For the text-containing cell, return its midpoint in (X, Y) coordinate format. 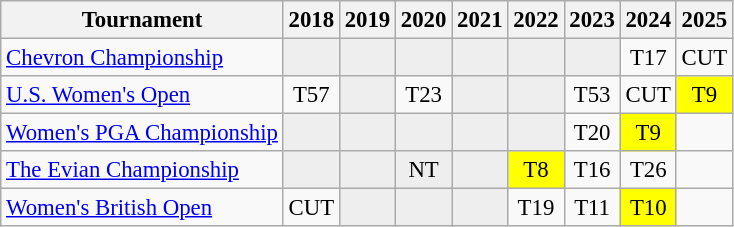
U.S. Women's Open (142, 95)
2020 (424, 20)
2018 (311, 20)
T17 (648, 58)
T53 (592, 95)
T20 (592, 133)
T19 (536, 208)
Chevron Championship (142, 58)
Women's British Open (142, 208)
T57 (311, 95)
T26 (648, 170)
NT (424, 170)
2023 (592, 20)
Tournament (142, 20)
T11 (592, 208)
Women's PGA Championship (142, 133)
2022 (536, 20)
T8 (536, 170)
2024 (648, 20)
2021 (480, 20)
The Evian Championship (142, 170)
T10 (648, 208)
T23 (424, 95)
T16 (592, 170)
2019 (367, 20)
2025 (704, 20)
